Provide the (X, Y) coordinate of the cell's center where the given text is located.  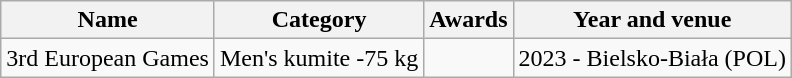
3rd European Games (108, 58)
2023 - Bielsko-Biała (POL) (652, 58)
Year and venue (652, 20)
Men's kumite -75 kg (318, 58)
Category (318, 20)
Awards (468, 20)
Name (108, 20)
